Provide the [X, Y] coordinate of the cell's center where the given text is located.  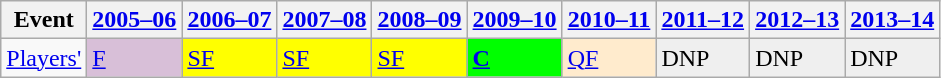
2012–13 [798, 20]
QF [609, 58]
2009–10 [514, 20]
2010–11 [609, 20]
Players' [44, 58]
F [134, 58]
2007–08 [324, 20]
C [514, 58]
2005–06 [134, 20]
2008–09 [420, 20]
Event [44, 20]
2011–12 [703, 20]
2013–14 [892, 20]
2006–07 [230, 20]
